Pinpoint the cell where the given text exists, returning its (X, Y) midpoint coordinate. 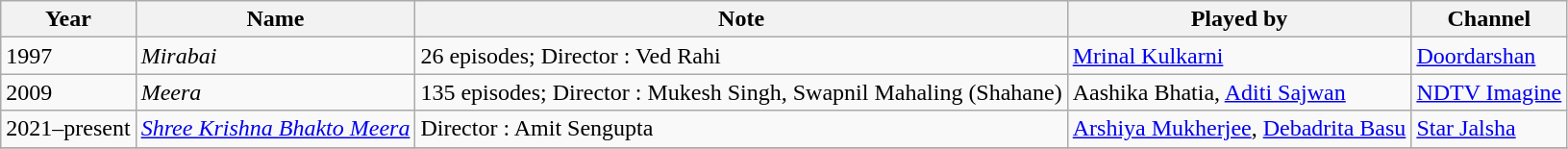
Doordarshan (1489, 56)
135 episodes; Director : Mukesh Singh, Swapnil Mahaling (Shahane) (741, 92)
2021–present (68, 129)
26 episodes; Director : Ved Rahi (741, 56)
Shree Krishna Bhakto Meera (275, 129)
Director : Amit Sengupta (741, 129)
NDTV Imagine (1489, 92)
1997 (68, 56)
Year (68, 19)
Note (741, 19)
Star Jalsha (1489, 129)
Arshiya Mukherjee, Debadrita Basu (1239, 129)
Meera (275, 92)
Mirabai (275, 56)
2009 (68, 92)
Channel (1489, 19)
Aashika Bhatia, Aditi Sajwan (1239, 92)
Mrinal Kulkarni (1239, 56)
Played by (1239, 19)
Name (275, 19)
